Detect which cell encompasses the target text, then output its (X, Y) center coordinate. 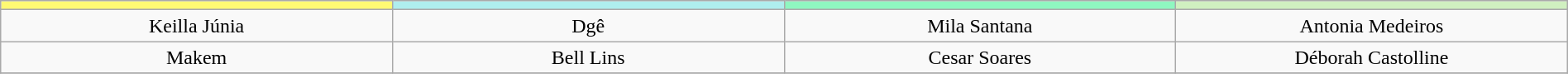
Makem (197, 57)
Keilla Júnia (197, 26)
Déborah Castolline (1372, 57)
Antonia Medeiros (1372, 26)
Cesar Soares (980, 57)
Dgê (588, 26)
Mila Santana (980, 26)
Bell Lins (588, 57)
